From the cell containing the given text, extract its center point as [X, Y] coordinate. 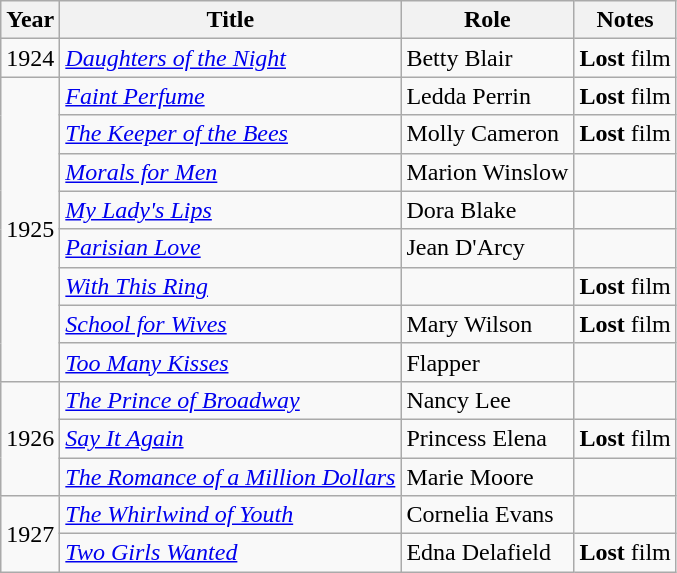
Cornelia Evans [488, 515]
Title [230, 20]
Betty Blair [488, 58]
Daughters of the Night [230, 58]
Flapper [488, 362]
Dora Blake [488, 210]
Parisian Love [230, 248]
The Prince of Broadway [230, 400]
My Lady's Lips [230, 210]
Notes [625, 20]
Morals for Men [230, 172]
Mary Wilson [488, 324]
The Romance of a Million Dollars [230, 477]
The Keeper of the Bees [230, 134]
Jean D'Arcy [488, 248]
1927 [30, 534]
Two Girls Wanted [230, 553]
Princess Elena [488, 438]
Marie Moore [488, 477]
School for Wives [230, 324]
The Whirlwind of Youth [230, 515]
1926 [30, 438]
Role [488, 20]
Edna Delafield [488, 553]
Nancy Lee [488, 400]
With This Ring [230, 286]
Molly Cameron [488, 134]
1924 [30, 58]
Ledda Perrin [488, 96]
Faint Perfume [230, 96]
Marion Winslow [488, 172]
Too Many Kisses [230, 362]
1925 [30, 229]
Say It Again [230, 438]
Year [30, 20]
